Find where the given text appears and provide that cell's center as (x, y) coordinate. 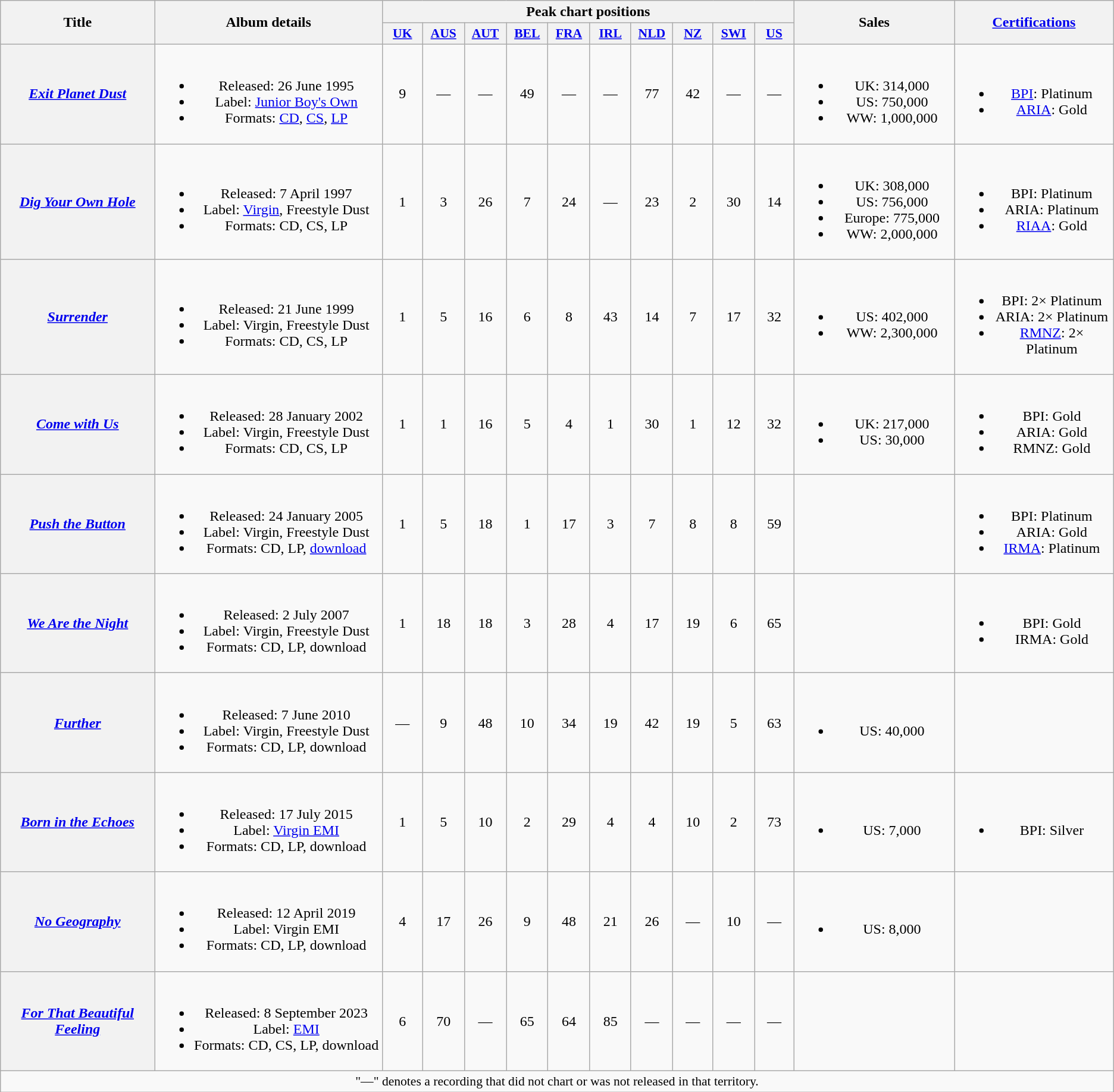
64 (569, 1021)
Peak chart positions (588, 12)
Released: 12 April 2019Label: Virgin EMIFormats: CD, LP, download (269, 921)
70 (443, 1021)
NLD (652, 34)
12 (734, 425)
Push the Button (77, 524)
Released: 21 June 1999Label: Virgin, Freestyle DustFormats: CD, CS, LP (269, 317)
BEL (527, 34)
BPI: GoldARIA: GoldRMNZ: Gold (1034, 425)
Album details (269, 23)
29 (569, 822)
UK (402, 34)
Released: 2 July 2007Label: Virgin, Freestyle DustFormats: CD, LP, download (269, 624)
24 (569, 202)
34 (569, 722)
Released: 7 June 2010Label: Virgin, Freestyle DustFormats: CD, LP, download (269, 722)
77 (652, 94)
Title (77, 23)
"—" denotes a recording that did not chart or was not released in that territory. (557, 1081)
23 (652, 202)
We Are the Night (77, 624)
Sales (874, 23)
US: 40,000 (874, 722)
Dig Your Own Hole (77, 202)
21 (611, 921)
BPI: GoldIRMA: Gold (1034, 624)
Released: 24 January 2005Label: Virgin, Freestyle DustFormats: CD, LP, download (269, 524)
UK: 314,000US: 750,000WW: 1,000,000 (874, 94)
59 (775, 524)
73 (775, 822)
For That Beautiful Feeling (77, 1021)
Born in the Echoes (77, 822)
28 (569, 624)
BPI: Silver (1034, 822)
US: 8,000 (874, 921)
NZ (693, 34)
BPI: 2× PlatinumARIA: 2× PlatinumRMNZ: 2× Platinum (1034, 317)
Further (77, 722)
Released: 26 June 1995Label: Junior Boy's OwnFormats: CD, CS, LP (269, 94)
Come with Us (77, 425)
Released: 8 September 2023Label: EMIFormats: CD, CS, LP, download (269, 1021)
FRA (569, 34)
Released: 7 April 1997Label: Virgin, Freestyle DustFormats: CD, CS, LP (269, 202)
Surrender (77, 317)
UK: 308,000US: 756,000Europe: 775,000WW: 2,000,000 (874, 202)
US: 7,000 (874, 822)
US: 402,000WW: 2,300,000 (874, 317)
Certifications (1034, 23)
63 (775, 722)
49 (527, 94)
UK: 217,000US: 30,000 (874, 425)
No Geography (77, 921)
US (775, 34)
BPI: PlatinumARIA: GoldIRMA: Platinum (1034, 524)
IRL (611, 34)
AUS (443, 34)
85 (611, 1021)
BPI: PlatinumARIA: Gold (1034, 94)
AUT (486, 34)
Released: 28 January 2002Label: Virgin, Freestyle DustFormats: CD, CS, LP (269, 425)
43 (611, 317)
Exit Planet Dust (77, 94)
SWI (734, 34)
Released: 17 July 2015Label: Virgin EMIFormats: CD, LP, download (269, 822)
BPI: PlatinumARIA: PlatinumRIAA: Gold (1034, 202)
